Provide the [x, y] coordinate of the cell's center where the given text is located.  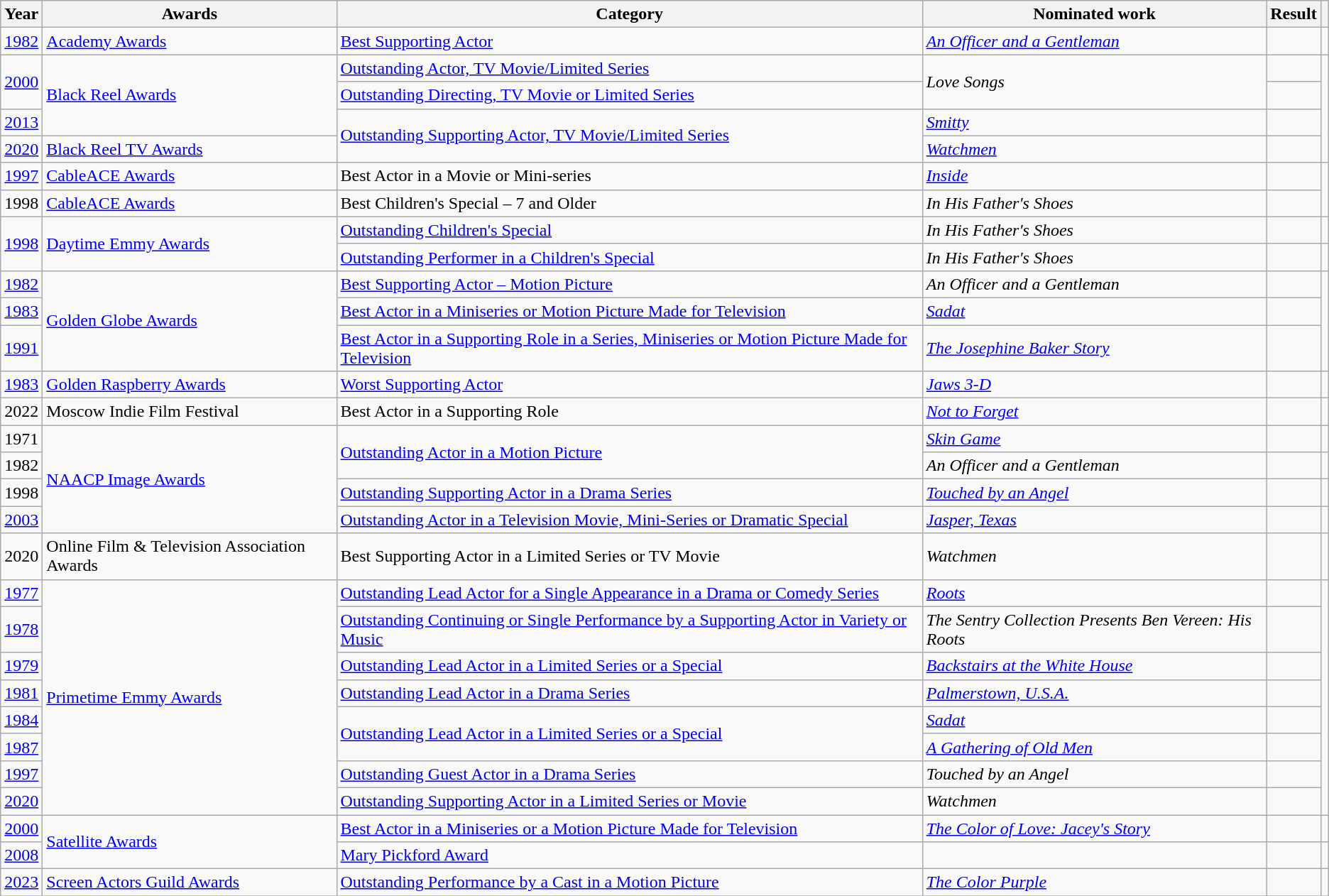
Awards [190, 14]
Worst Supporting Actor [629, 385]
Best Actor in a Supporting Role [629, 412]
Roots [1095, 593]
Outstanding Supporting Actor in a Limited Series or Movie [629, 801]
Best Actor in a Miniseries or a Motion Picture Made for Television [629, 829]
Outstanding Performance by a Cast in a Motion Picture [629, 883]
Jasper, Texas [1095, 520]
Best Supporting Actor [629, 41]
Skin Game [1095, 439]
Inside [1095, 176]
1984 [21, 720]
The Sentry Collection Presents Ben Vereen: His Roots [1095, 629]
Not to Forget [1095, 412]
Outstanding Directing, TV Movie or Limited Series [629, 95]
2003 [21, 520]
1991 [21, 348]
Outstanding Children's Special [629, 230]
Category [629, 14]
Smitty [1095, 122]
1971 [21, 439]
Best Actor in a Miniseries or Motion Picture Made for Television [629, 311]
2013 [21, 122]
Result [1294, 14]
Academy Awards [190, 41]
Outstanding Guest Actor in a Drama Series [629, 774]
Backstairs at the White House [1095, 666]
Outstanding Lead Actor for a Single Appearance in a Drama or Comedy Series [629, 593]
Outstanding Performer in a Children's Special [629, 257]
Outstanding Actor in a Television Movie, Mini-Series or Dramatic Special [629, 520]
Best Actor in a Supporting Role in a Series, Miniseries or Motion Picture Made for Television [629, 348]
Screen Actors Guild Awards [190, 883]
Online Film & Television Association Awards [190, 557]
Outstanding Actor in a Motion Picture [629, 452]
Black Reel Awards [190, 95]
2008 [21, 856]
Satellite Awards [190, 842]
Best Supporting Actor in a Limited Series or TV Movie [629, 557]
1977 [21, 593]
Outstanding Continuing or Single Performance by a Supporting Actor in Variety or Music [629, 629]
Golden Globe Awards [190, 321]
Palmerstown, U.S.A. [1095, 693]
1978 [21, 629]
Best Supporting Actor – Motion Picture [629, 284]
Golden Raspberry Awards [190, 385]
1987 [21, 747]
Outstanding Supporting Actor, TV Movie/Limited Series [629, 136]
Outstanding Supporting Actor in a Drama Series [629, 493]
Nominated work [1095, 14]
Best Children's Special – 7 and Older [629, 203]
1979 [21, 666]
Love Songs [1095, 82]
The Color of Love: Jacey's Story [1095, 829]
Best Actor in a Movie or Mini-series [629, 176]
A Gathering of Old Men [1095, 747]
Year [21, 14]
Mary Pickford Award [629, 856]
Outstanding Actor, TV Movie/Limited Series [629, 68]
The Color Purple [1095, 883]
1981 [21, 693]
Jaws 3-D [1095, 385]
Black Reel TV Awards [190, 149]
Primetime Emmy Awards [190, 697]
NAACP Image Awards [190, 479]
Moscow Indie Film Festival [190, 412]
2023 [21, 883]
Outstanding Lead Actor in a Drama Series [629, 693]
2022 [21, 412]
Daytime Emmy Awards [190, 244]
The Josephine Baker Story [1095, 348]
